From the cell containing the given text, extract its center point as (x, y) coordinate. 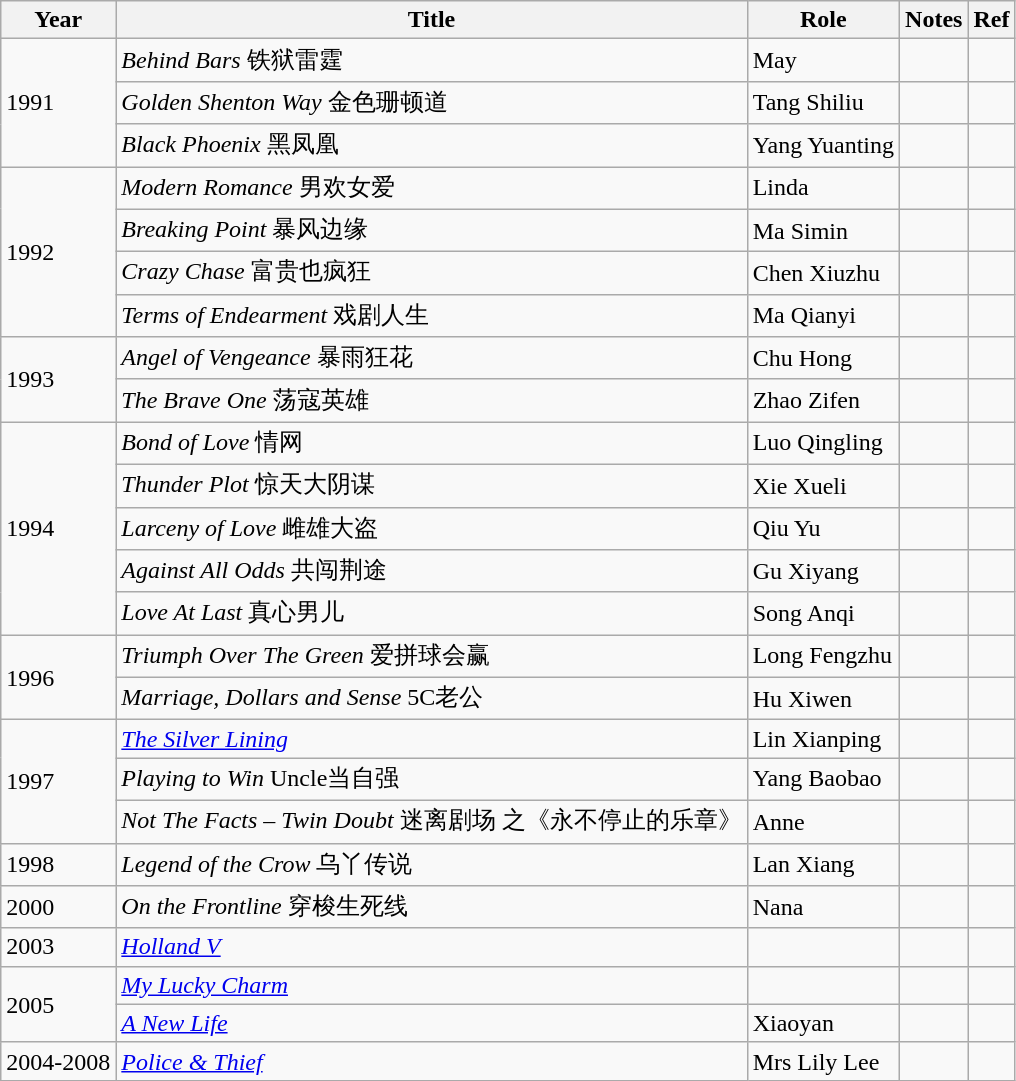
Ref (992, 20)
Love At Last 真心男儿 (432, 614)
Anne (823, 822)
Marriage, Dollars and Sense 5C老公 (432, 698)
Linda (823, 188)
1994 (58, 528)
Terms of Endearment 戏剧人生 (432, 316)
Luo Qingling (823, 444)
2000 (58, 908)
Bond of Love 情网 (432, 444)
May (823, 60)
Ma Simin (823, 230)
Not The Facts – Twin Doubt 迷离剧场 之《永不停止的乐章》 (432, 822)
2004-2008 (58, 1061)
Police & Thief (432, 1061)
Chu Hong (823, 358)
Qiu Yu (823, 528)
Triumph Over The Green 爱拼球会赢 (432, 656)
Golden Shenton Way 金色珊顿道 (432, 102)
Black Phoenix 黑凤凰 (432, 146)
Holland V (432, 947)
Role (823, 20)
Long Fengzhu (823, 656)
Title (432, 20)
1997 (58, 782)
Lin Xianping (823, 739)
2003 (58, 947)
1993 (58, 380)
1996 (58, 678)
Breaking Point 暴风边缘 (432, 230)
1992 (58, 251)
1991 (58, 103)
Yang Yuanting (823, 146)
On the Frontline 穿梭生死线 (432, 908)
Xie Xueli (823, 486)
Xiaoyan (823, 1023)
Angel of Vengeance 暴雨狂花 (432, 358)
Behind Bars 铁狱雷霆 (432, 60)
Against All Odds 共闯荆途 (432, 572)
The Silver Lining (432, 739)
Zhao Zifen (823, 400)
Modern Romance 男欢女爱 (432, 188)
Year (58, 20)
Playing to Win Uncle当自强 (432, 780)
Nana (823, 908)
1998 (58, 864)
Larceny of Love 雌雄大盗 (432, 528)
Legend of the Crow 乌丫传说 (432, 864)
Ma Qianyi (823, 316)
The Brave One 荡寇英雄 (432, 400)
Chen Xiuzhu (823, 274)
2005 (58, 1004)
My Lucky Charm (432, 985)
Song Anqi (823, 614)
Hu Xiwen (823, 698)
Lan Xiang (823, 864)
Yang Baobao (823, 780)
Tang Shiliu (823, 102)
Gu Xiyang (823, 572)
Mrs Lily Lee (823, 1061)
Notes (934, 20)
Thunder Plot 惊天大阴谋 (432, 486)
Crazy Chase 富贵也疯狂 (432, 274)
A New Life (432, 1023)
